Extract the (X, Y) coordinate from the center of the cell holding the provided text.  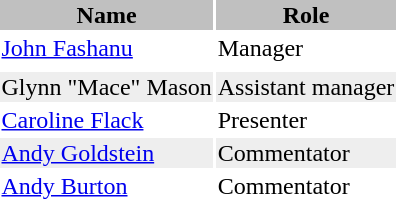
Caroline Flack (106, 120)
Manager (306, 48)
Glynn "Mace" Mason (106, 87)
Assistant manager (306, 87)
John Fashanu (106, 48)
Commentator (306, 153)
Name (106, 15)
Role (306, 15)
Andy Goldstein (106, 153)
Presenter (306, 120)
